Determine the [X, Y] coordinate at the center of the cell enclosing the given text.  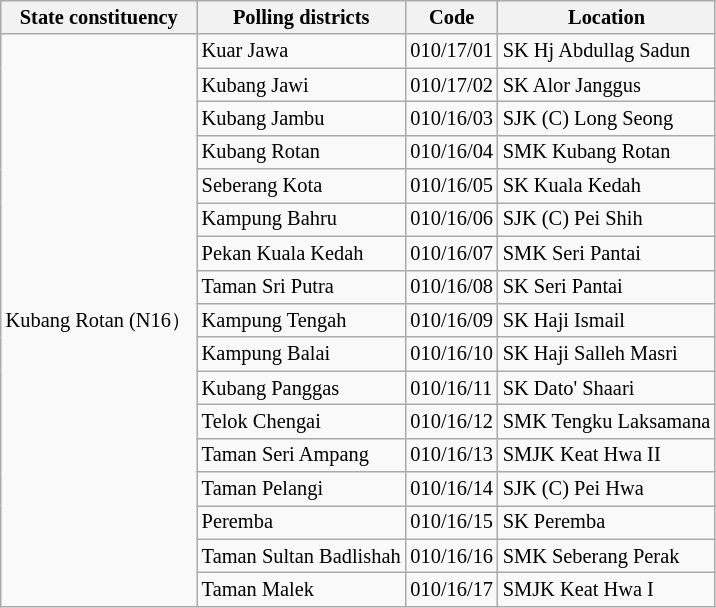
010/16/10 [451, 354]
SK Kuala Kedah [606, 186]
Location [606, 17]
Taman Sultan Badlishah [302, 556]
SK Peremba [606, 522]
Taman Seri Ampang [302, 455]
State constituency [99, 17]
010/16/03 [451, 118]
010/16/06 [451, 219]
010/16/09 [451, 320]
SJK (C) Long Seong [606, 118]
Kubang Jawi [302, 85]
SMJK Keat Hwa II [606, 455]
010/16/11 [451, 388]
Kubang Panggas [302, 388]
SJK (C) Pei Shih [606, 219]
010/16/13 [451, 455]
SJK (C) Pei Hwa [606, 489]
Code [451, 17]
Kampung Tengah [302, 320]
SK Alor Janggus [606, 85]
SMK Seberang Perak [606, 556]
SMK Seri Pantai [606, 253]
SMK Kubang Rotan [606, 152]
Kampung Bahru [302, 219]
010/16/14 [451, 489]
010/17/02 [451, 85]
010/16/04 [451, 152]
Kampung Balai [302, 354]
Kubang Jambu [302, 118]
Seberang Kota [302, 186]
Kuar Jawa [302, 51]
Pekan Kuala Kedah [302, 253]
SK Hj Abdullag Sadun [606, 51]
010/16/16 [451, 556]
Peremba [302, 522]
SK Dato' Shaari [606, 388]
010/17/01 [451, 51]
Taman Sri Putra [302, 287]
010/16/12 [451, 421]
Kubang Rotan (N16） [99, 320]
010/16/15 [451, 522]
010/16/07 [451, 253]
010/16/17 [451, 589]
SK Seri Pantai [606, 287]
010/16/08 [451, 287]
Telok Chengai [302, 421]
SK Haji Salleh Masri [606, 354]
Taman Pelangi [302, 489]
SK Haji Ismail [606, 320]
010/16/05 [451, 186]
Polling districts [302, 17]
SMJK Keat Hwa I [606, 589]
Kubang Rotan [302, 152]
SMK Tengku Laksamana [606, 421]
Taman Malek [302, 589]
